Locate the cell with the specified text and output its (X, Y) center coordinate. 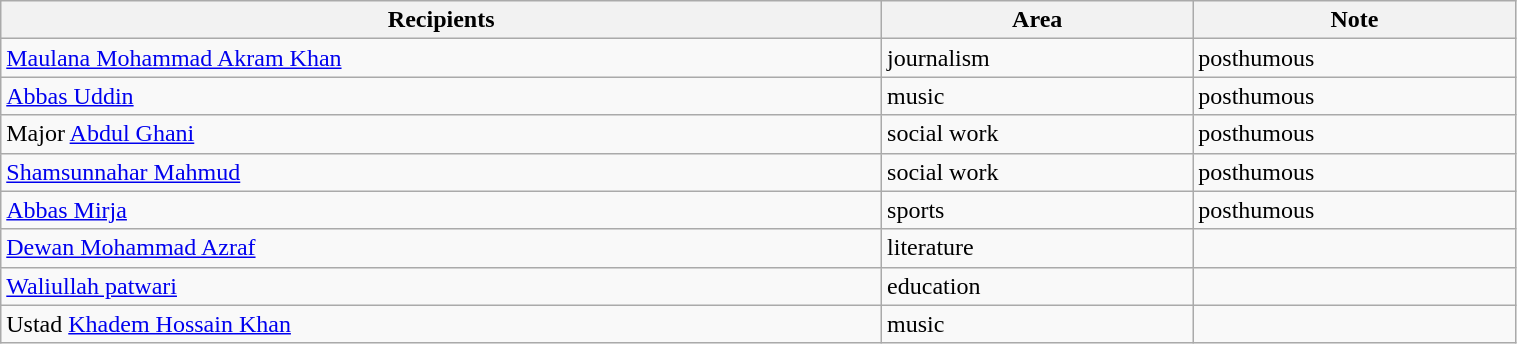
Dewan Mohammad Azraf (442, 248)
Major Abdul Ghani (442, 134)
Maulana Mohammad Akram Khan (442, 58)
Note (1354, 20)
Waliullah patwari (442, 286)
Recipients (442, 20)
sports (1038, 210)
Abbas Uddin (442, 96)
Ustad Khadem Hossain Khan (442, 324)
education (1038, 286)
Abbas Mirja (442, 210)
literature (1038, 248)
Shamsunnahar Mahmud (442, 172)
Area (1038, 20)
journalism (1038, 58)
